Extract the (X, Y) coordinate from the center of the cell holding the provided text.  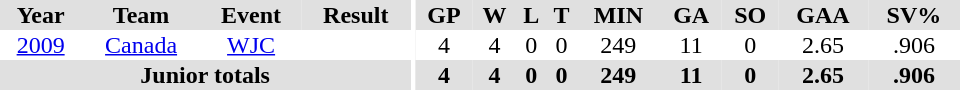
2009 (40, 45)
SO (750, 15)
W (494, 15)
Year (40, 15)
Result (356, 15)
GA (691, 15)
Team (141, 15)
T (561, 15)
Canada (141, 45)
Junior totals (205, 75)
L (531, 15)
SV% (914, 15)
WJC (251, 45)
GP (444, 15)
GAA (823, 15)
Event (251, 15)
MIN (618, 15)
